Return the [X, Y] coordinate for the center point of the cell that contains the specified text.  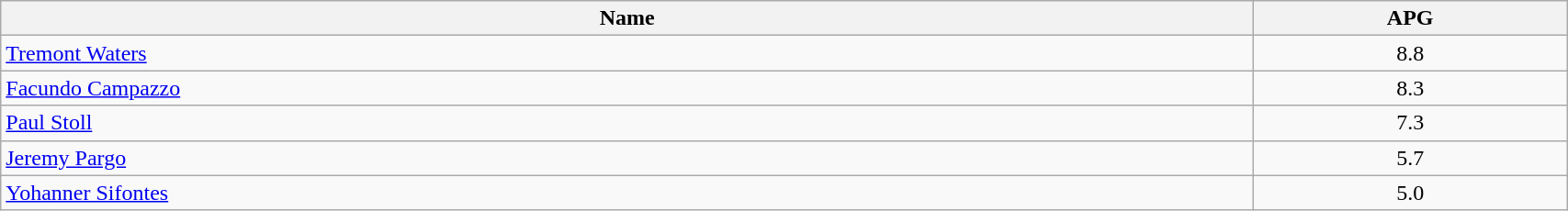
5.0 [1411, 193]
Jeremy Pargo [627, 158]
Paul Stoll [627, 123]
Facundo Campazzo [627, 88]
8.8 [1411, 53]
Name [627, 18]
Yohanner Sifontes [627, 193]
5.7 [1411, 158]
8.3 [1411, 88]
APG [1411, 18]
7.3 [1411, 123]
Tremont Waters [627, 53]
